Identify which cell holds the provided text, then report its [X, Y] central coordinate. 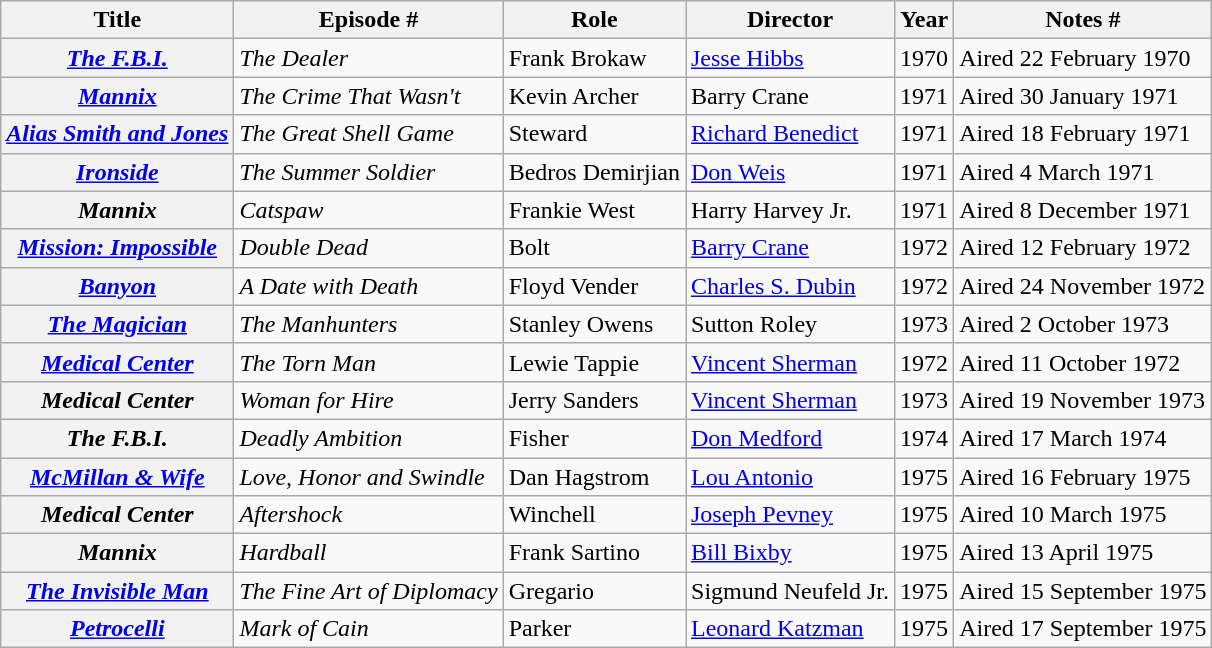
Fisher [594, 438]
1974 [924, 438]
Dan Hagstrom [594, 477]
Aired 22 February 1970 [1083, 58]
Title [118, 20]
Sigmund Neufeld Jr. [790, 591]
Role [594, 20]
Director [790, 20]
Aired 11 October 1972 [1083, 362]
Aired 18 February 1971 [1083, 134]
Don Weis [790, 172]
Aired 15 September 1975 [1083, 591]
Stanley Owens [594, 324]
Aired 19 November 1973 [1083, 400]
Frankie West [594, 210]
The Torn Man [368, 362]
Banyon [118, 286]
Steward [594, 134]
Ironside [118, 172]
Joseph Pevney [790, 515]
Lewie Tappie [594, 362]
Bill Bixby [790, 553]
Parker [594, 629]
Kevin Archer [594, 96]
Aired 2 October 1973 [1083, 324]
Double Dead [368, 248]
Jerry Sanders [594, 400]
Sutton Roley [790, 324]
Love, Honor and Swindle [368, 477]
Aired 24 November 1972 [1083, 286]
Leonard Katzman [790, 629]
The Great Shell Game [368, 134]
Aired 12 February 1972 [1083, 248]
A Date with Death [368, 286]
The Fine Art of Diplomacy [368, 591]
Aired 17 March 1974 [1083, 438]
Gregario [594, 591]
Deadly Ambition [368, 438]
Aired 16 February 1975 [1083, 477]
McMillan & Wife [118, 477]
Jesse Hibbs [790, 58]
Hardball [368, 553]
Aired 17 September 1975 [1083, 629]
The Summer Soldier [368, 172]
Catspaw [368, 210]
The Manhunters [368, 324]
Frank Brokaw [594, 58]
Floyd Vender [594, 286]
Bedros Demirjian [594, 172]
Aired 13 April 1975 [1083, 553]
Aired 10 March 1975 [1083, 515]
Aired 4 March 1971 [1083, 172]
Winchell [594, 515]
The Dealer [368, 58]
Alias Smith and Jones [118, 134]
Don Medford [790, 438]
The Crime That Wasn't [368, 96]
Lou Antonio [790, 477]
Richard Benedict [790, 134]
The Invisible Man [118, 591]
The Magician [118, 324]
Petrocelli [118, 629]
Harry Harvey Jr. [790, 210]
Mark of Cain [368, 629]
Bolt [594, 248]
Frank Sartino [594, 553]
Aftershock [368, 515]
Episode # [368, 20]
Mission: Impossible [118, 248]
Woman for Hire [368, 400]
Charles S. Dubin [790, 286]
Aired 8 December 1971 [1083, 210]
Aired 30 January 1971 [1083, 96]
Year [924, 20]
1970 [924, 58]
Notes # [1083, 20]
